Identify which cell holds the provided text, then report its [x, y] central coordinate. 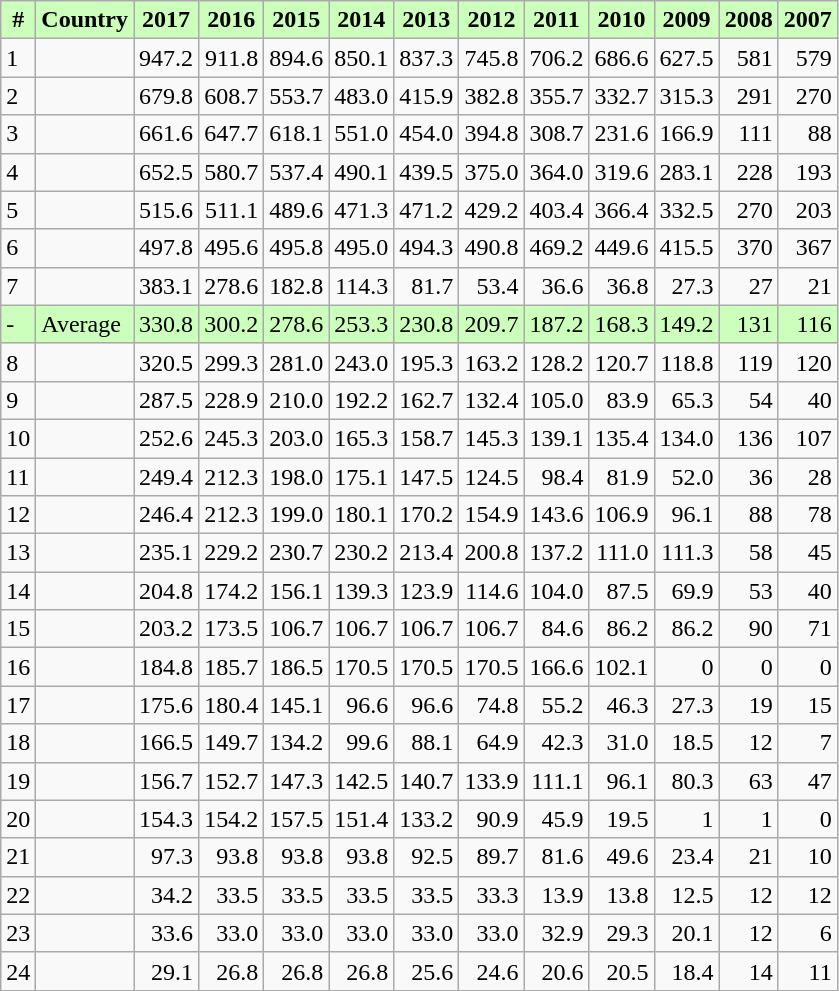
29.1 [166, 971]
187.2 [556, 324]
2 [18, 96]
118.8 [686, 362]
330.8 [166, 324]
2007 [808, 20]
53.4 [492, 286]
80.3 [686, 781]
319.6 [622, 172]
228 [748, 172]
332.5 [686, 210]
2010 [622, 20]
25.6 [426, 971]
83.9 [622, 400]
166.9 [686, 134]
90 [748, 629]
18.4 [686, 971]
142.5 [362, 781]
287.5 [166, 400]
132.4 [492, 400]
315.3 [686, 96]
131 [748, 324]
13 [18, 553]
652.5 [166, 172]
134.2 [296, 743]
199.0 [296, 515]
198.0 [296, 477]
173.5 [232, 629]
647.7 [232, 134]
98.4 [556, 477]
5 [18, 210]
213.4 [426, 553]
158.7 [426, 438]
195.3 [426, 362]
52.0 [686, 477]
245.3 [232, 438]
184.8 [166, 667]
180.1 [362, 515]
74.8 [492, 705]
81.6 [556, 857]
471.2 [426, 210]
# [18, 20]
230.8 [426, 324]
63 [748, 781]
120 [808, 362]
366.4 [622, 210]
139.1 [556, 438]
490.1 [362, 172]
837.3 [426, 58]
252.6 [166, 438]
71 [808, 629]
2013 [426, 20]
367 [808, 248]
911.8 [232, 58]
53 [748, 591]
4 [18, 172]
32.9 [556, 933]
163.2 [492, 362]
182.8 [296, 286]
149.2 [686, 324]
553.7 [296, 96]
209.7 [492, 324]
145.3 [492, 438]
12.5 [686, 895]
87.5 [622, 591]
45 [808, 553]
78 [808, 515]
471.3 [362, 210]
192.2 [362, 400]
2014 [362, 20]
686.6 [622, 58]
661.6 [166, 134]
627.5 [686, 58]
114.6 [492, 591]
204.8 [166, 591]
193 [808, 172]
375.0 [492, 172]
135.4 [622, 438]
162.7 [426, 400]
200.8 [492, 553]
679.8 [166, 96]
299.3 [232, 362]
152.7 [232, 781]
175.1 [362, 477]
149.7 [232, 743]
249.4 [166, 477]
23.4 [686, 857]
139.3 [362, 591]
97.3 [166, 857]
170.2 [426, 515]
618.1 [296, 134]
580.7 [232, 172]
111.3 [686, 553]
64.9 [492, 743]
228.9 [232, 400]
17 [18, 705]
29.3 [622, 933]
157.5 [296, 819]
136 [748, 438]
511.1 [232, 210]
34.2 [166, 895]
185.7 [232, 667]
210.0 [296, 400]
36 [748, 477]
551.0 [362, 134]
2009 [686, 20]
81.7 [426, 286]
2015 [296, 20]
154.2 [232, 819]
203.0 [296, 438]
2016 [232, 20]
9 [18, 400]
102.1 [622, 667]
497.8 [166, 248]
18.5 [686, 743]
69.9 [686, 591]
180.4 [232, 705]
320.5 [166, 362]
33.6 [166, 933]
332.7 [622, 96]
2008 [748, 20]
13.9 [556, 895]
- [18, 324]
483.0 [362, 96]
281.0 [296, 362]
49.6 [622, 857]
145.1 [296, 705]
403.4 [556, 210]
291 [748, 96]
947.2 [166, 58]
99.6 [362, 743]
203 [808, 210]
370 [748, 248]
8 [18, 362]
134.0 [686, 438]
489.6 [296, 210]
133.2 [426, 819]
537.4 [296, 172]
581 [748, 58]
2012 [492, 20]
19.5 [622, 819]
308.7 [556, 134]
364.0 [556, 172]
20.1 [686, 933]
243.0 [362, 362]
31.0 [622, 743]
47 [808, 781]
382.8 [492, 96]
355.7 [556, 96]
246.4 [166, 515]
229.2 [232, 553]
745.8 [492, 58]
65.3 [686, 400]
231.6 [622, 134]
114.3 [362, 286]
105.0 [556, 400]
166.6 [556, 667]
128.2 [556, 362]
90.9 [492, 819]
133.9 [492, 781]
54 [748, 400]
107 [808, 438]
894.6 [296, 58]
515.6 [166, 210]
449.6 [622, 248]
203.2 [166, 629]
111 [748, 134]
147.3 [296, 781]
22 [18, 895]
36.8 [622, 286]
20.5 [622, 971]
166.5 [166, 743]
18 [18, 743]
84.6 [556, 629]
156.7 [166, 781]
23 [18, 933]
58 [748, 553]
123.9 [426, 591]
137.2 [556, 553]
230.2 [362, 553]
124.5 [492, 477]
2017 [166, 20]
106.9 [622, 515]
156.1 [296, 591]
2011 [556, 20]
88.1 [426, 743]
28 [808, 477]
42.3 [556, 743]
147.5 [426, 477]
165.3 [362, 438]
20 [18, 819]
116 [808, 324]
300.2 [232, 324]
36.6 [556, 286]
89.7 [492, 857]
495.0 [362, 248]
24.6 [492, 971]
27 [748, 286]
104.0 [556, 591]
235.1 [166, 553]
253.3 [362, 324]
174.2 [232, 591]
495.8 [296, 248]
383.1 [166, 286]
154.3 [166, 819]
111.0 [622, 553]
283.1 [686, 172]
439.5 [426, 172]
33.3 [492, 895]
429.2 [492, 210]
20.6 [556, 971]
92.5 [426, 857]
454.0 [426, 134]
13.8 [622, 895]
140.7 [426, 781]
415.5 [686, 248]
394.8 [492, 134]
230.7 [296, 553]
111.1 [556, 781]
16 [18, 667]
495.6 [232, 248]
119 [748, 362]
490.8 [492, 248]
81.9 [622, 477]
168.3 [622, 324]
55.2 [556, 705]
850.1 [362, 58]
3 [18, 134]
415.9 [426, 96]
143.6 [556, 515]
151.4 [362, 819]
Average [85, 324]
608.7 [232, 96]
120.7 [622, 362]
469.2 [556, 248]
175.6 [166, 705]
154.9 [492, 515]
24 [18, 971]
45.9 [556, 819]
Country [85, 20]
494.3 [426, 248]
186.5 [296, 667]
579 [808, 58]
706.2 [556, 58]
46.3 [622, 705]
